Extract the (X, Y) coordinate from the center of the cell holding the provided text.  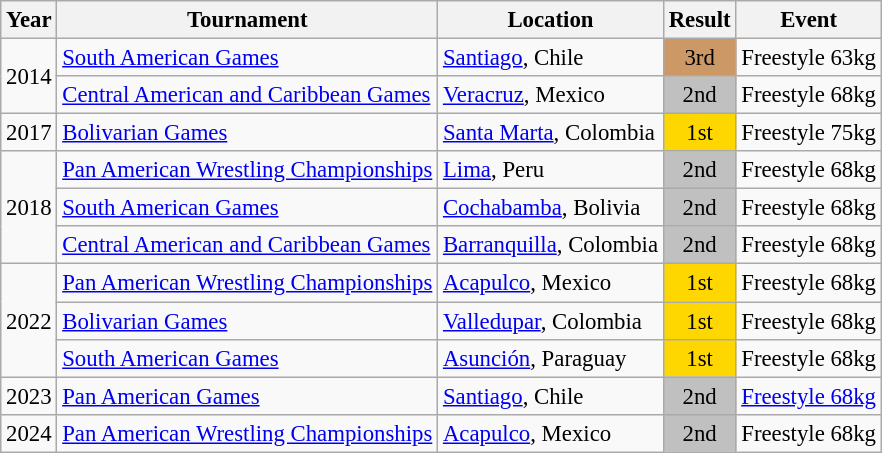
Freestyle 75kg (808, 133)
Result (700, 20)
Year (29, 20)
3rd (700, 58)
Lima, Peru (551, 170)
Pan American Games (248, 396)
2018 (29, 208)
Location (551, 20)
Veracruz, Mexico (551, 95)
Event (808, 20)
Santa Marta, Colombia (551, 133)
2022 (29, 320)
2014 (29, 76)
Valledupar, Colombia (551, 321)
Cochabamba, Bolivia (551, 208)
Tournament (248, 20)
2024 (29, 433)
Freestyle 63kg (808, 58)
2023 (29, 396)
Asunción, Paraguay (551, 358)
2017 (29, 133)
Barranquilla, Colombia (551, 245)
